Scan for the cell matching the given text and deliver its (X, Y) coordinate at center. 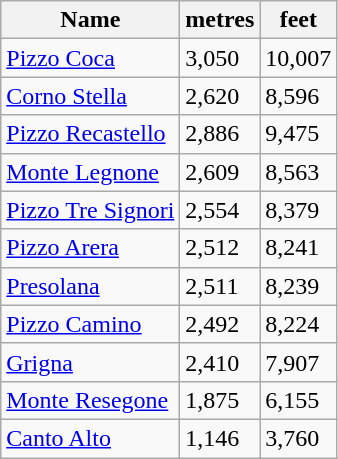
metres (220, 20)
Pizzo Recastello (90, 134)
8,379 (298, 210)
Pizzo Coca (90, 58)
Grigna (90, 362)
feet (298, 20)
Canto Alto (90, 438)
7,907 (298, 362)
2,620 (220, 96)
8,239 (298, 286)
2,410 (220, 362)
8,241 (298, 248)
Pizzo Arera (90, 248)
2,492 (220, 324)
10,007 (298, 58)
3,760 (298, 438)
Pizzo Camino (90, 324)
2,886 (220, 134)
3,050 (220, 58)
2,609 (220, 172)
2,511 (220, 286)
8,563 (298, 172)
9,475 (298, 134)
2,554 (220, 210)
Presolana (90, 286)
8,596 (298, 96)
6,155 (298, 400)
Monte Resegone (90, 400)
Pizzo Tre Signori (90, 210)
Corno Stella (90, 96)
2,512 (220, 248)
1,146 (220, 438)
1,875 (220, 400)
8,224 (298, 324)
Name (90, 20)
Monte Legnone (90, 172)
